Locate the cell with the specified text and output its [X, Y] center coordinate. 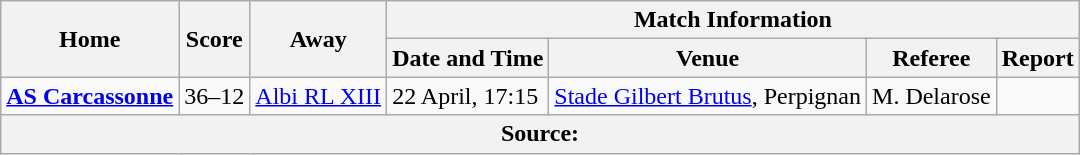
Albi RL XIII [318, 96]
Report [1038, 58]
Date and Time [468, 58]
Stade Gilbert Brutus, Perpignan [708, 96]
22 April, 17:15 [468, 96]
Match Information [734, 20]
Venue [708, 58]
Source: [540, 134]
Home [90, 39]
Away [318, 39]
Score [214, 39]
Referee [932, 58]
M. Delarose [932, 96]
36–12 [214, 96]
AS Carcassonne [90, 96]
